Capture the cell that displays the provided text and extract its (x, y) central coordinate. 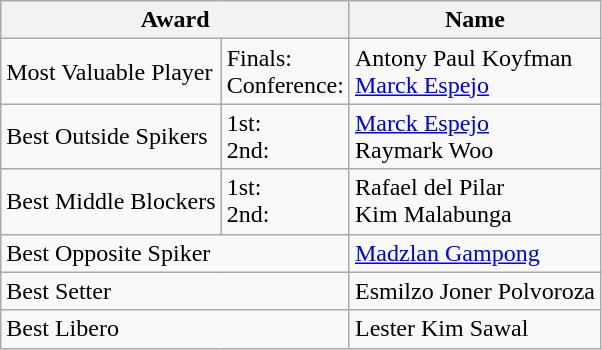
Esmilzo Joner Polvoroza (474, 291)
Lester Kim Sawal (474, 329)
Madzlan Gampong (474, 253)
Award (176, 20)
Most Valuable Player (111, 72)
Finals:Conference: (285, 72)
Rafael del Pilar Kim Malabunga (474, 202)
Name (474, 20)
Antony Paul Koyfman Marck Espejo (474, 72)
Best Middle Blockers (111, 202)
Best Opposite Spiker (176, 253)
Marck Espejo Raymark Woo (474, 136)
Best Setter (176, 291)
Best Outside Spikers (111, 136)
Best Libero (176, 329)
